Capture the cell that displays the provided text and extract its (x, y) central coordinate. 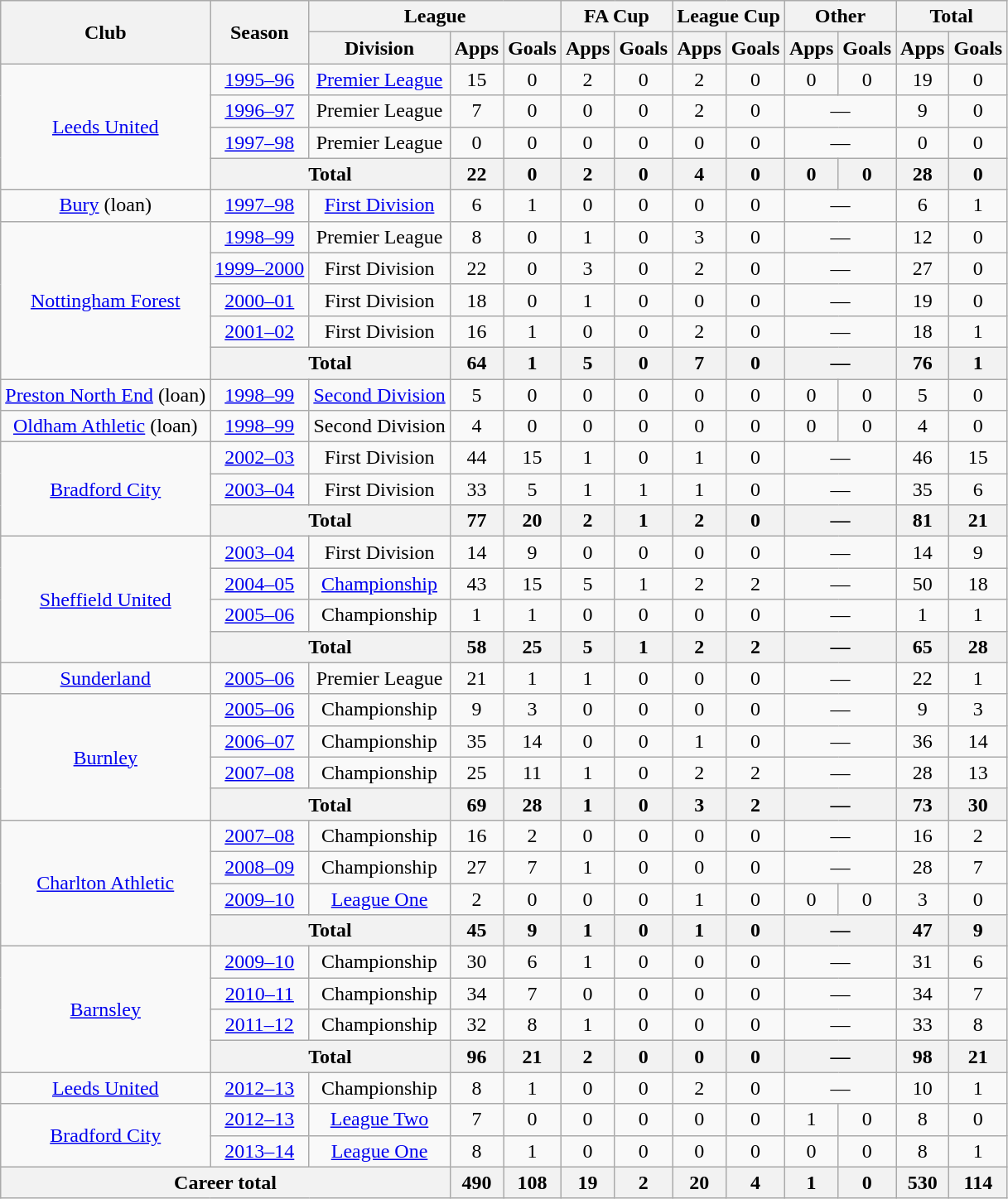
Division (379, 48)
2001–02 (260, 331)
Barnsley (106, 1009)
114 (978, 1182)
13 (978, 773)
1996–97 (260, 111)
2002–03 (260, 458)
FA Cup (616, 17)
77 (476, 521)
69 (476, 804)
Club (106, 32)
98 (923, 1057)
50 (923, 584)
11 (533, 773)
Other (840, 17)
2010–11 (260, 994)
46 (923, 458)
2004–05 (260, 584)
10 (923, 1088)
Bury (loan) (106, 205)
81 (923, 521)
Nottingham Forest (106, 300)
Burnley (106, 757)
32 (476, 1025)
65 (923, 647)
44 (476, 458)
League (436, 17)
108 (533, 1182)
12 (923, 237)
73 (923, 804)
2011–12 (260, 1025)
Season (260, 32)
530 (923, 1182)
43 (476, 584)
45 (476, 931)
Sheffield United (106, 599)
64 (476, 363)
2008–09 (260, 867)
Oldham Athletic (loan) (106, 426)
31 (923, 962)
League Cup (729, 17)
2006–07 (260, 741)
2013–14 (260, 1151)
Career total (225, 1182)
1995–96 (260, 79)
47 (923, 931)
1999–2000 (260, 268)
2000–01 (260, 300)
96 (476, 1057)
League Two (379, 1120)
36 (923, 741)
Sunderland (106, 678)
76 (923, 363)
Preston North End (loan) (106, 395)
58 (476, 647)
490 (476, 1182)
Charlton Athletic (106, 883)
